Search for the cell housing the specified text and yield its (x, y) center coordinate. 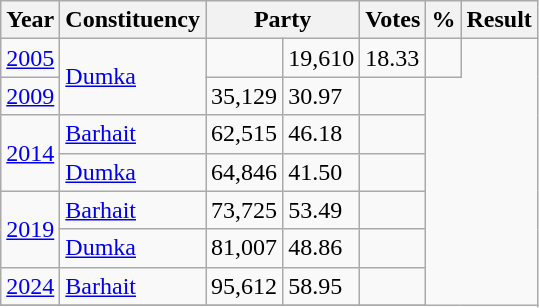
41.50 (322, 172)
2019 (30, 229)
81,007 (244, 248)
62,515 (244, 134)
2005 (30, 58)
Votes (393, 20)
% (444, 20)
73,725 (244, 210)
48.86 (322, 248)
58.95 (322, 286)
Year (30, 20)
18.33 (393, 58)
35,129 (244, 96)
19,610 (322, 58)
53.49 (322, 210)
Constituency (133, 20)
2024 (30, 286)
Party (283, 20)
64,846 (244, 172)
Result (499, 20)
30.97 (322, 96)
46.18 (322, 134)
2014 (30, 153)
95,612 (244, 286)
2009 (30, 96)
